From the cell containing the given text, extract its center point as (X, Y) coordinate. 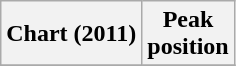
Peakposition (188, 34)
Chart (2011) (72, 34)
